Return the (x, y) coordinate for the center point of the cell that contains the specified text.  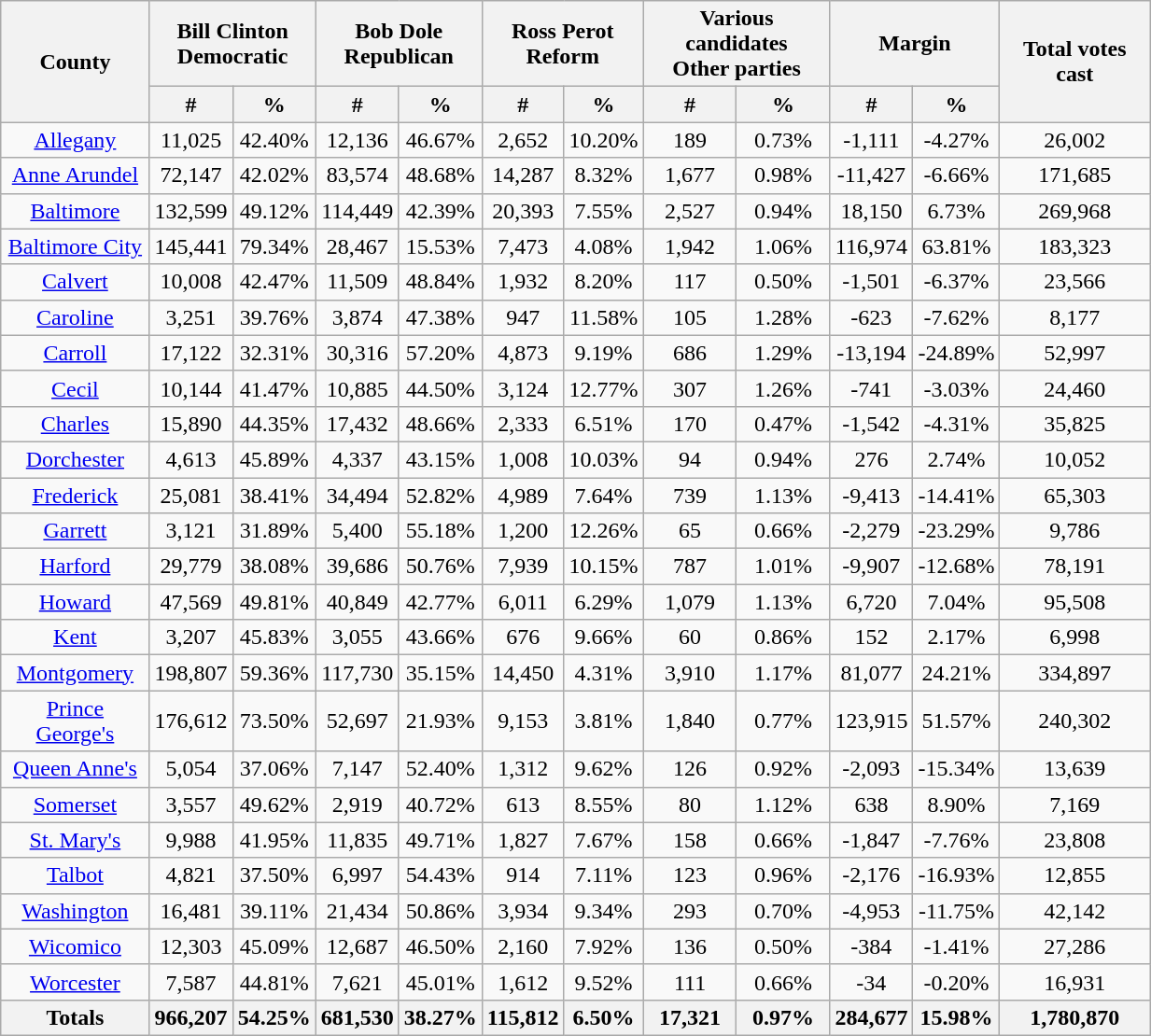
32.31% (274, 353)
6,997 (357, 875)
-9,907 (872, 567)
9,988 (190, 840)
7,621 (357, 982)
0.96% (783, 875)
2,919 (357, 805)
0.73% (783, 140)
-6.66% (956, 175)
48.68% (441, 175)
9.19% (603, 353)
8.32% (603, 175)
24.21% (956, 673)
0.86% (783, 637)
145,441 (190, 246)
Queen Anne's (75, 769)
12.26% (603, 531)
3,934 (523, 911)
57.20% (441, 353)
914 (523, 875)
12,855 (1075, 875)
50.76% (441, 567)
6,720 (872, 602)
Totals (75, 1017)
1.01% (783, 567)
28,467 (357, 246)
Frederick (75, 496)
2.17% (956, 637)
7,169 (1075, 805)
Harford (75, 567)
23,808 (1075, 840)
-4.27% (956, 140)
3,874 (357, 317)
240,302 (1075, 721)
-9,413 (872, 496)
41.47% (274, 388)
3,055 (357, 637)
3,251 (190, 317)
7.55% (603, 211)
35.15% (441, 673)
116,974 (872, 246)
Charles (75, 424)
21.93% (441, 721)
1.17% (783, 673)
189 (690, 140)
15.98% (956, 1017)
65,303 (1075, 496)
37.50% (274, 875)
293 (690, 911)
1.28% (783, 317)
6.51% (603, 424)
171,685 (1075, 175)
1,932 (523, 282)
7.64% (603, 496)
38.08% (274, 567)
Carroll (75, 353)
7.67% (603, 840)
12,136 (357, 140)
42.39% (441, 211)
9.66% (603, 637)
123 (690, 875)
17,122 (190, 353)
49.62% (274, 805)
1,200 (523, 531)
4,873 (523, 353)
115,812 (523, 1017)
276 (872, 459)
676 (523, 637)
117 (690, 282)
Calvert (75, 282)
6.73% (956, 211)
Bob DoleRepublican (399, 44)
-4.31% (956, 424)
613 (523, 805)
Dorchester (75, 459)
55.18% (441, 531)
59.36% (274, 673)
334,897 (1075, 673)
18,150 (872, 211)
50.86% (441, 911)
14,287 (523, 175)
26,002 (1075, 140)
6.29% (603, 602)
42.40% (274, 140)
81,077 (872, 673)
-24.89% (956, 353)
4,821 (190, 875)
Prince George's (75, 721)
947 (523, 317)
16,931 (1075, 982)
43.15% (441, 459)
Various candidatesOther parties (737, 44)
47,569 (190, 602)
29,779 (190, 567)
3,910 (690, 673)
4,613 (190, 459)
16,481 (190, 911)
1,942 (690, 246)
2,333 (523, 424)
Margin (915, 44)
12,687 (357, 946)
27,286 (1075, 946)
9,153 (523, 721)
126 (690, 769)
4,337 (357, 459)
1,008 (523, 459)
St. Mary's (75, 840)
42.47% (274, 282)
2,527 (690, 211)
-23.29% (956, 531)
54.43% (441, 875)
46.50% (441, 946)
44.35% (274, 424)
1,840 (690, 721)
3,207 (190, 637)
0.97% (783, 1017)
132,599 (190, 211)
37.06% (274, 769)
Howard (75, 602)
Anne Arundel (75, 175)
10.03% (603, 459)
3,557 (190, 805)
39.11% (274, 911)
44.50% (441, 388)
9.34% (603, 911)
Somerset (75, 805)
54.25% (274, 1017)
79.34% (274, 246)
-0.20% (956, 982)
72,147 (190, 175)
681,530 (357, 1017)
136 (690, 946)
7,473 (523, 246)
0.77% (783, 721)
787 (690, 567)
40,849 (357, 602)
1,079 (690, 602)
Bill ClintonDemocratic (232, 44)
31.89% (274, 531)
-34 (872, 982)
63.81% (956, 246)
686 (690, 353)
111 (690, 982)
Allegany (75, 140)
1.26% (783, 388)
2,160 (523, 946)
114,449 (357, 211)
-3.03% (956, 388)
-14.41% (956, 496)
-13,194 (872, 353)
40.72% (441, 805)
170 (690, 424)
-12.68% (956, 567)
-7.62% (956, 317)
48.84% (441, 282)
-11.75% (956, 911)
8.55% (603, 805)
41.95% (274, 840)
3,124 (523, 388)
152 (872, 637)
39,686 (357, 567)
Caroline (75, 317)
34,494 (357, 496)
4,989 (523, 496)
0.47% (783, 424)
8,177 (1075, 317)
Total votes cast (1075, 62)
1.12% (783, 805)
123,915 (872, 721)
9.52% (603, 982)
7,587 (190, 982)
45.89% (274, 459)
-741 (872, 388)
Montgomery (75, 673)
Ross PerotReform (562, 44)
13,639 (1075, 769)
6,011 (523, 602)
24,460 (1075, 388)
20,393 (523, 211)
7.92% (603, 946)
307 (690, 388)
-11,427 (872, 175)
11,835 (357, 840)
17,321 (690, 1017)
-15.34% (956, 769)
10.15% (603, 567)
42.02% (274, 175)
9.62% (603, 769)
-1.41% (956, 946)
-7.76% (956, 840)
-16.93% (956, 875)
105 (690, 317)
-2,093 (872, 769)
966,207 (190, 1017)
10.20% (603, 140)
44.81% (274, 982)
-1,111 (872, 140)
42.77% (441, 602)
21,434 (357, 911)
2.74% (956, 459)
Garrett (75, 531)
1.06% (783, 246)
11.58% (603, 317)
-4,953 (872, 911)
49.12% (274, 211)
-1,847 (872, 840)
45.83% (274, 637)
7.11% (603, 875)
117,730 (357, 673)
1,780,870 (1075, 1017)
38.41% (274, 496)
7.04% (956, 602)
12,303 (190, 946)
15.53% (441, 246)
158 (690, 840)
1,827 (523, 840)
5,400 (357, 531)
73.50% (274, 721)
Worcester (75, 982)
Kent (75, 637)
12.77% (603, 388)
45.01% (441, 982)
176,612 (190, 721)
3,121 (190, 531)
1.29% (783, 353)
42,142 (1075, 911)
1,677 (690, 175)
11,509 (357, 282)
48.66% (441, 424)
-623 (872, 317)
2,652 (523, 140)
52.40% (441, 769)
52,697 (357, 721)
47.38% (441, 317)
6,998 (1075, 637)
30,316 (357, 353)
49.81% (274, 602)
35,825 (1075, 424)
83,574 (357, 175)
269,968 (1075, 211)
198,807 (190, 673)
8.90% (956, 805)
43.66% (441, 637)
38.27% (441, 1017)
95,508 (1075, 602)
7,147 (357, 769)
638 (872, 805)
0.70% (783, 911)
3.81% (603, 721)
49.71% (441, 840)
10,885 (357, 388)
4.31% (603, 673)
94 (690, 459)
Washington (75, 911)
25,081 (190, 496)
7,939 (523, 567)
1,612 (523, 982)
8.20% (603, 282)
-2,176 (872, 875)
78,191 (1075, 567)
11,025 (190, 140)
Baltimore (75, 211)
51.57% (956, 721)
6.50% (603, 1017)
5,054 (190, 769)
Talbot (75, 875)
0.98% (783, 175)
739 (690, 496)
65 (690, 531)
10,144 (190, 388)
17,432 (357, 424)
Cecil (75, 388)
-1,501 (872, 282)
80 (690, 805)
-2,279 (872, 531)
County (75, 62)
-1,542 (872, 424)
-6.37% (956, 282)
39.76% (274, 317)
45.09% (274, 946)
52.82% (441, 496)
0.92% (783, 769)
1,312 (523, 769)
10,008 (190, 282)
46.67% (441, 140)
-384 (872, 946)
Baltimore City (75, 246)
Wicomico (75, 946)
183,323 (1075, 246)
10,052 (1075, 459)
15,890 (190, 424)
60 (690, 637)
52,997 (1075, 353)
284,677 (872, 1017)
9,786 (1075, 531)
23,566 (1075, 282)
14,450 (523, 673)
4.08% (603, 246)
